Search for the cell housing the specified text and yield its [X, Y] center coordinate. 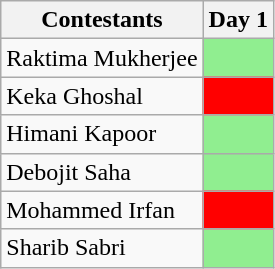
Himani Kapoor [102, 134]
Mohammed Irfan [102, 210]
Debojit Saha [102, 172]
Keka Ghoshal [102, 96]
Sharib Sabri [102, 248]
Contestants [102, 20]
Raktima Mukherjee [102, 58]
Day 1 [238, 20]
